Extract the (X, Y) coordinate from the center of the cell holding the provided text.  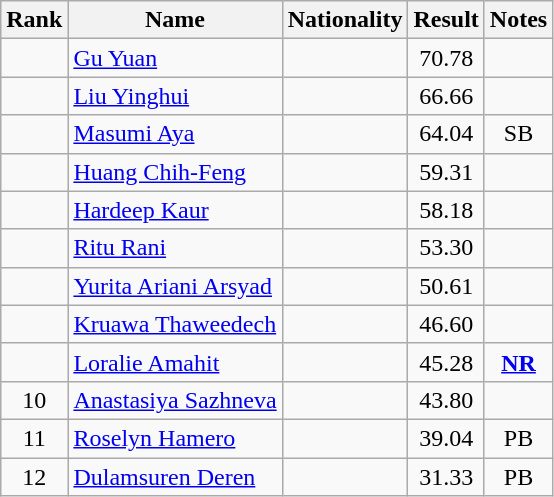
10 (34, 400)
50.61 (446, 286)
SB (518, 134)
Rank (34, 20)
Notes (518, 20)
Huang Chih-Feng (175, 172)
46.60 (446, 324)
Name (175, 20)
58.18 (446, 210)
31.33 (446, 477)
43.80 (446, 400)
Nationality (345, 20)
39.04 (446, 438)
Kruawa Thaweedech (175, 324)
Hardeep Kaur (175, 210)
Roselyn Hamero (175, 438)
45.28 (446, 362)
Ritu Rani (175, 248)
11 (34, 438)
66.66 (446, 96)
Result (446, 20)
Loralie Amahit (175, 362)
12 (34, 477)
70.78 (446, 58)
Masumi Aya (175, 134)
59.31 (446, 172)
Gu Yuan (175, 58)
NR (518, 362)
Anastasiya Sazhneva (175, 400)
64.04 (446, 134)
Yurita Ariani Arsyad (175, 286)
53.30 (446, 248)
Dulamsuren Deren (175, 477)
Liu Yinghui (175, 96)
